From the cell containing the given text, extract its center point as [X, Y] coordinate. 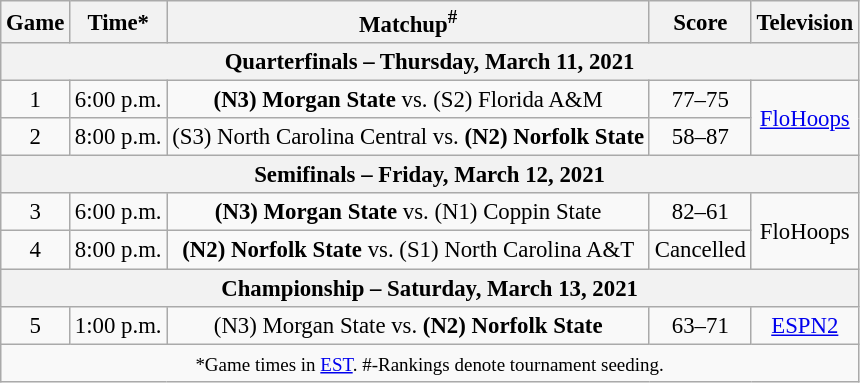
(N3) Morgan State vs. (N2) Norfolk State [408, 325]
77–75 [700, 100]
Game [36, 22]
82–61 [700, 213]
(N2) Norfolk State vs. (S1) North Carolina A&T [408, 250]
63–71 [700, 325]
Championship – Saturday, March 13, 2021 [430, 288]
(N3) Morgan State vs. (S2) Florida A&M [408, 100]
(S3) North Carolina Central vs. (N2) Norfolk State [408, 137]
3 [36, 213]
1:00 p.m. [118, 325]
5 [36, 325]
Quarterfinals – Thursday, March 11, 2021 [430, 62]
*Game times in EST. #-Rankings denote tournament seeding. [430, 363]
Semifinals – Friday, March 12, 2021 [430, 175]
ESPN2 [804, 325]
1 [36, 100]
Television [804, 22]
(N3) Morgan State vs. (N1) Coppin State [408, 213]
Time* [118, 22]
4 [36, 250]
Score [700, 22]
Cancelled [700, 250]
Matchup# [408, 22]
2 [36, 137]
58–87 [700, 137]
